For the text-containing cell, return its midpoint in [X, Y] coordinate format. 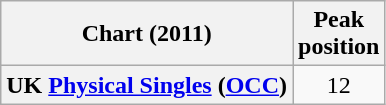
12 [338, 85]
Chart (2011) [147, 34]
UK Physical Singles (OCC) [147, 85]
Peakposition [338, 34]
